From the cell containing the given text, extract its center point as (x, y) coordinate. 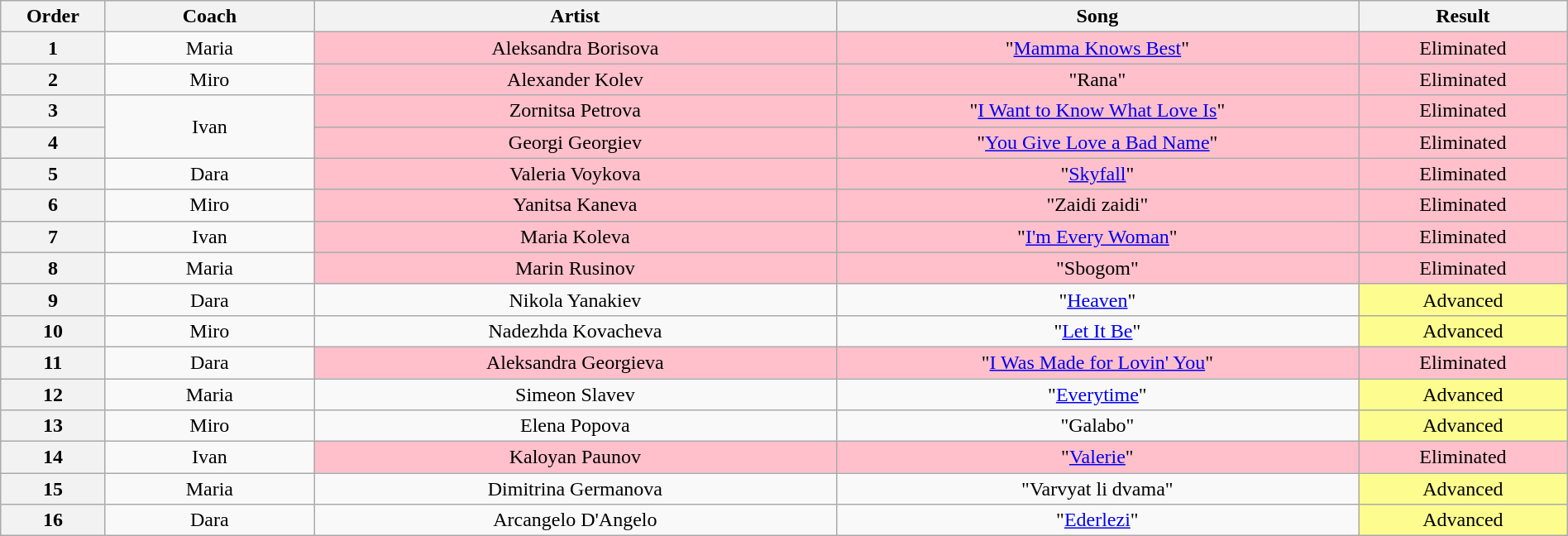
9 (53, 299)
"I Was Made for Lovin' You" (1097, 362)
"I'm Every Woman" (1097, 237)
"You Give Love a Bad Name" (1097, 142)
"Galabo" (1097, 426)
10 (53, 331)
Nadezhda Kovacheva (576, 331)
Elena Popova (576, 426)
14 (53, 457)
7 (53, 237)
Zornitsa Petrova (576, 111)
Valeria Voykova (576, 174)
16 (53, 520)
3 (53, 111)
"Mamma Knows Best" (1097, 48)
Simeon Slavev (576, 395)
Nikola Yanakiev (576, 299)
12 (53, 395)
"Sbogom" (1097, 268)
"Rana" (1097, 79)
Alexander Kolev (576, 79)
6 (53, 205)
2 (53, 79)
15 (53, 489)
Song (1097, 17)
"Valerie" (1097, 457)
Georgi Georgiev (576, 142)
Arcangelo D'Angelo (576, 520)
1 (53, 48)
"I Want to Know What Love Is" (1097, 111)
Coach (210, 17)
"Everytime" (1097, 395)
Order (53, 17)
"Let It Be" (1097, 331)
8 (53, 268)
"Heaven" (1097, 299)
Kaloyan Paunov (576, 457)
"Ederlezi" (1097, 520)
Aleksandra Borisova (576, 48)
5 (53, 174)
Artist (576, 17)
"Skyfall" (1097, 174)
Dimitrina Germanova (576, 489)
"Varvyat li dvama" (1097, 489)
Marin Rusinov (576, 268)
"Zaidi zaidi" (1097, 205)
Maria Koleva (576, 237)
13 (53, 426)
4 (53, 142)
Yanitsa Kaneva (576, 205)
Result (1464, 17)
11 (53, 362)
Aleksandra Georgieva (576, 362)
